Search for the cell housing the specified text and yield its [x, y] center coordinate. 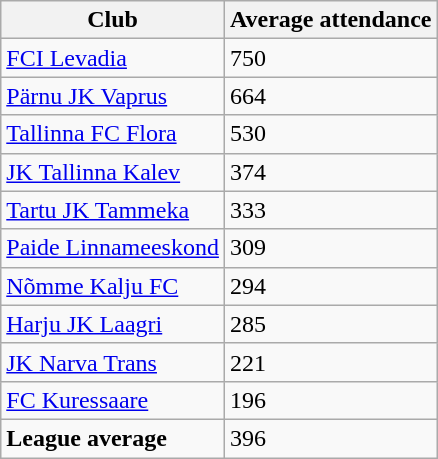
309 [330, 248]
750 [330, 58]
294 [330, 286]
Harju JK Laagri [113, 324]
374 [330, 172]
221 [330, 362]
League average [113, 438]
Tartu JK Tammeka [113, 210]
285 [330, 324]
Nõmme Kalju FC [113, 286]
396 [330, 438]
Tallinna FC Flora [113, 134]
664 [330, 96]
196 [330, 400]
FC Kuressaare [113, 400]
Average attendance [330, 20]
Club [113, 20]
Pärnu JK Vaprus [113, 96]
JK Tallinna Kalev [113, 172]
530 [330, 134]
Paide Linnameeskond [113, 248]
FCI Levadia [113, 58]
JK Narva Trans [113, 362]
333 [330, 210]
